Detect which cell encompasses the target text, then output its (X, Y) center coordinate. 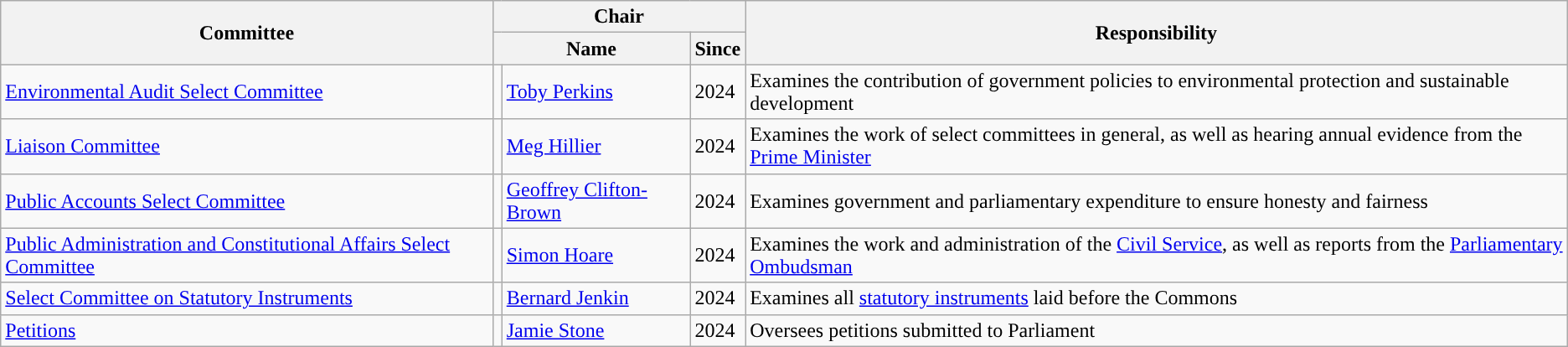
Committee (246, 33)
Petitions (246, 330)
Select Committee on Statutory Instruments (246, 298)
Oversees petitions submitted to Parliament (1157, 330)
Bernard Jenkin (596, 298)
Public Administration and Constitutional Affairs Select Committee (246, 255)
Name (591, 49)
Examines the contribution of government policies to environmental protection and sustainable development (1157, 92)
Examines government and parliamentary expenditure to ensure honesty and fairness (1157, 201)
Geoffrey Clifton-Brown (596, 201)
Toby Perkins (596, 92)
Jamie Stone (596, 330)
Chair (619, 17)
Since (718, 49)
Liaison Committee (246, 146)
Examines all statutory instruments laid before the Commons (1157, 298)
Meg Hillier (596, 146)
Examines the work of select committees in general, as well as hearing annual evidence from the Prime Minister (1157, 146)
Simon Hoare (596, 255)
Environmental Audit Select Committee (246, 92)
Responsibility (1157, 33)
Public Accounts Select Committee (246, 201)
Examines the work and administration of the Civil Service, as well as reports from the Parliamentary Ombudsman (1157, 255)
